Extract the (x, y) coordinate from the center of the cell holding the provided text.  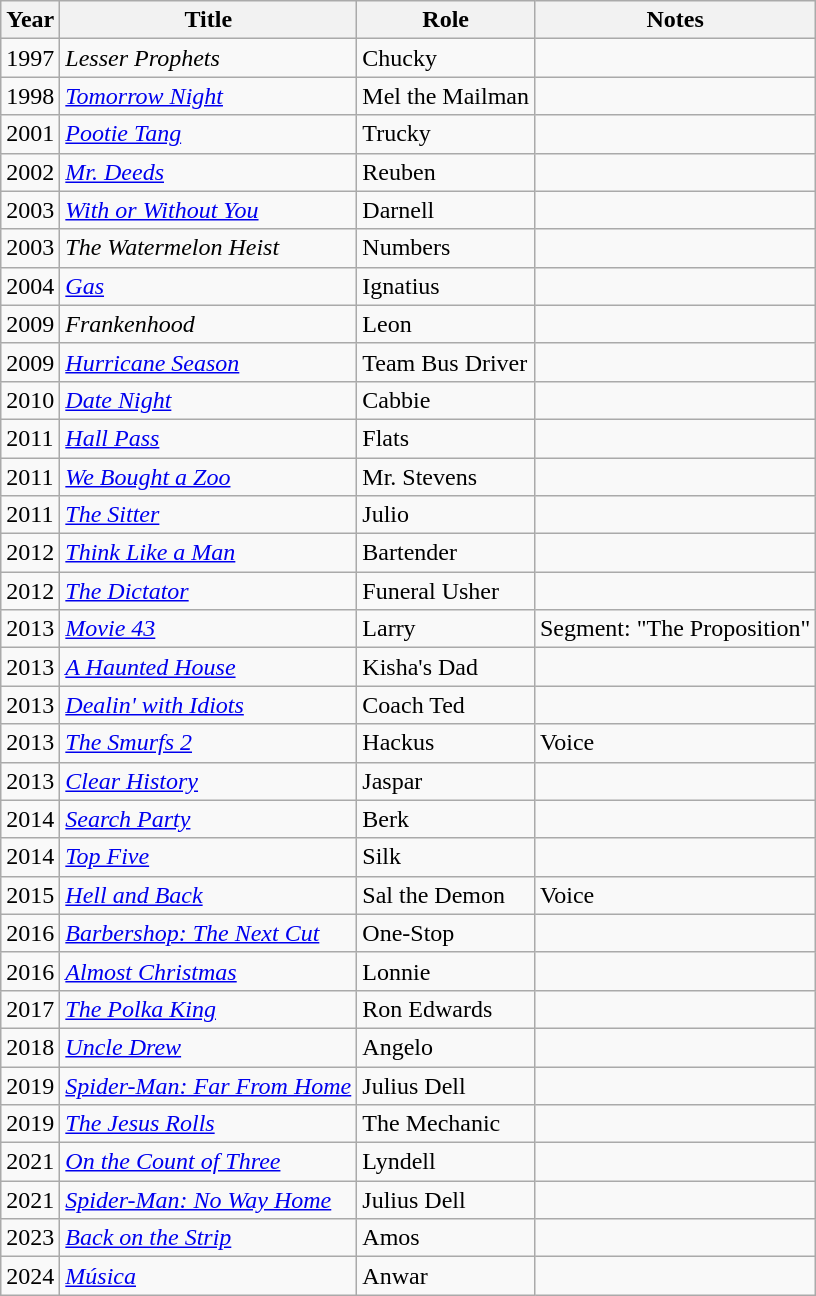
Lonnie (446, 971)
Hell and Back (208, 895)
Angelo (446, 1047)
Tomorrow Night (208, 96)
Reuben (446, 172)
Top Five (208, 857)
Movie 43 (208, 629)
Clear History (208, 781)
Search Party (208, 819)
Barbershop: The Next Cut (208, 933)
Julio (446, 515)
Leon (446, 324)
2023 (30, 1238)
Mr. Deeds (208, 172)
Bartender (446, 553)
Role (446, 20)
Chucky (446, 58)
Mel the Mailman (446, 96)
Amos (446, 1238)
Spider-Man: Far From Home (208, 1085)
1998 (30, 96)
2018 (30, 1047)
Pootie Tang (208, 134)
Darnell (446, 210)
On the Count of Three (208, 1162)
Coach Ted (446, 705)
Frankenhood (208, 324)
Hurricane Season (208, 362)
Segment: "The Proposition" (674, 629)
Numbers (446, 248)
Trucky (446, 134)
Anwar (446, 1276)
Notes (674, 20)
The Smurfs 2 (208, 743)
Ron Edwards (446, 1009)
Cabbie (446, 400)
Música (208, 1276)
2004 (30, 286)
Larry (446, 629)
2002 (30, 172)
Silk (446, 857)
The Polka King (208, 1009)
Almost Christmas (208, 971)
Flats (446, 438)
Year (30, 20)
Lesser Prophets (208, 58)
Funeral Usher (446, 591)
Think Like a Man (208, 553)
Lyndell (446, 1162)
2017 (30, 1009)
The Sitter (208, 515)
Dealin' with Idiots (208, 705)
We Bought a Zoo (208, 477)
2015 (30, 895)
Ignatius (446, 286)
A Haunted House (208, 667)
One-Stop (446, 933)
Gas (208, 286)
With or Without You (208, 210)
Hall Pass (208, 438)
2001 (30, 134)
2024 (30, 1276)
The Mechanic (446, 1124)
1997 (30, 58)
Spider-Man: No Way Home (208, 1200)
Team Bus Driver (446, 362)
Back on the Strip (208, 1238)
Title (208, 20)
Hackus (446, 743)
The Watermelon Heist (208, 248)
Mr. Stevens (446, 477)
Berk (446, 819)
2010 (30, 400)
The Jesus Rolls (208, 1124)
Kisha's Dad (446, 667)
The Dictator (208, 591)
Date Night (208, 400)
Uncle Drew (208, 1047)
Sal the Demon (446, 895)
Jaspar (446, 781)
